Find where the given text appears and provide that cell's center as [x, y] coordinate. 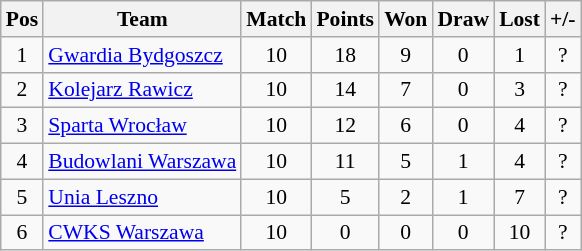
CWKS Warszawa [142, 233]
Unia Leszno [142, 197]
9 [406, 55]
12 [345, 126]
Sparta Wrocław [142, 126]
Points [345, 19]
Draw [463, 19]
18 [345, 55]
Match [276, 19]
Lost [520, 19]
+/- [563, 19]
Pos [22, 19]
11 [345, 162]
Budowlani Warszawa [142, 162]
Gwardia Bydgoszcz [142, 55]
Team [142, 19]
14 [345, 90]
Won [406, 19]
Kolejarz Rawicz [142, 90]
